Scan for the cell matching the given text and deliver its (x, y) coordinate at center. 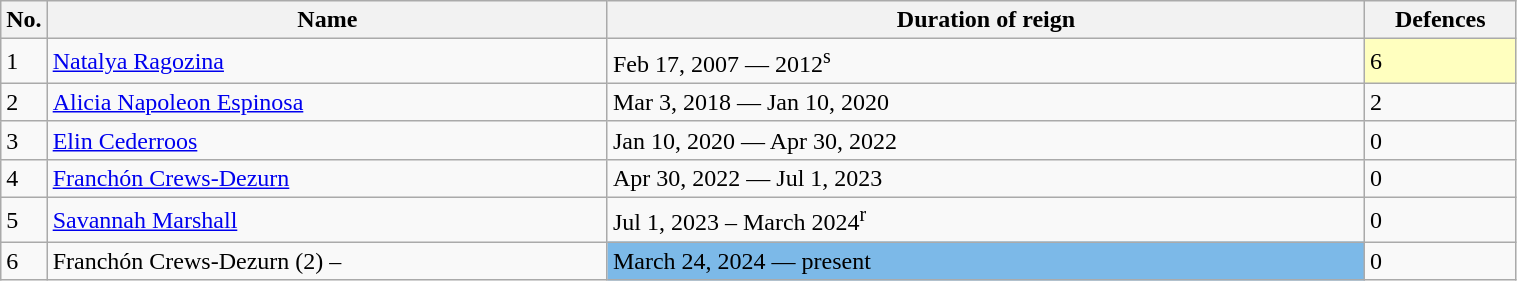
Mar 3, 2018 — Jan 10, 2020 (986, 102)
3 (24, 140)
No. (24, 20)
Franchón Crews-Dezurn (327, 178)
Natalya Ragozina (327, 62)
Savannah Marshall (327, 220)
Jan 10, 2020 — Apr 30, 2022 (986, 140)
Feb 17, 2007 — 2012s (986, 62)
Franchón Crews-Dezurn (2) – (327, 261)
4 (24, 178)
5 (24, 220)
Apr 30, 2022 — Jul 1, 2023 (986, 178)
March 24, 2024 — present (986, 261)
Jul 1, 2023 – March 2024r (986, 220)
Elin Cederroos (327, 140)
1 (24, 62)
Name (327, 20)
Alicia Napoleon Espinosa (327, 102)
Duration of reign (986, 20)
Defences (1441, 20)
